Identify which cell holds the provided text, then report its (x, y) central coordinate. 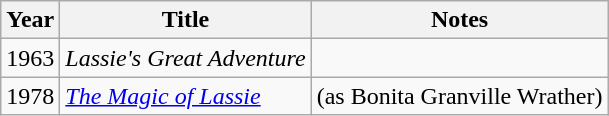
Year (30, 20)
(as Bonita Granville Wrather) (460, 96)
1963 (30, 58)
The Magic of Lassie (186, 96)
Notes (460, 20)
Title (186, 20)
Lassie's Great Adventure (186, 58)
1978 (30, 96)
